Determine the (x, y) coordinate at the center of the cell enclosing the given text.  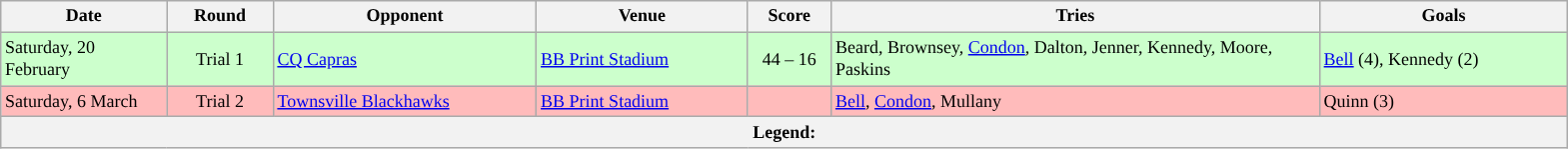
Legend: (784, 132)
44 – 16 (789, 59)
Trial 2 (220, 102)
Beard, Brownsey, Condon, Dalton, Jenner, Kennedy, Moore, Paskins (1075, 59)
Bell (4), Kennedy (2) (1443, 59)
Opponent (405, 16)
Score (789, 16)
Saturday, 20 February (84, 59)
Tries (1075, 16)
Goals (1443, 16)
Quinn (3) (1443, 102)
CQ Capras (405, 59)
Bell, Condon, Mullany (1075, 102)
Date (84, 16)
Saturday, 6 March (84, 102)
Round (220, 16)
Townsville Blackhawks (405, 102)
Trial 1 (220, 59)
Venue (642, 16)
